Identify which cell holds the provided text, then report its (x, y) central coordinate. 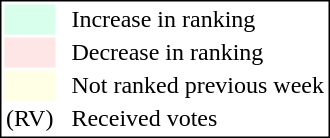
Increase in ranking (198, 19)
Decrease in ranking (198, 53)
Received votes (198, 119)
(RV) (29, 119)
Not ranked previous week (198, 85)
